Return the (x, y) coordinate for the center point of the cell that contains the specified text.  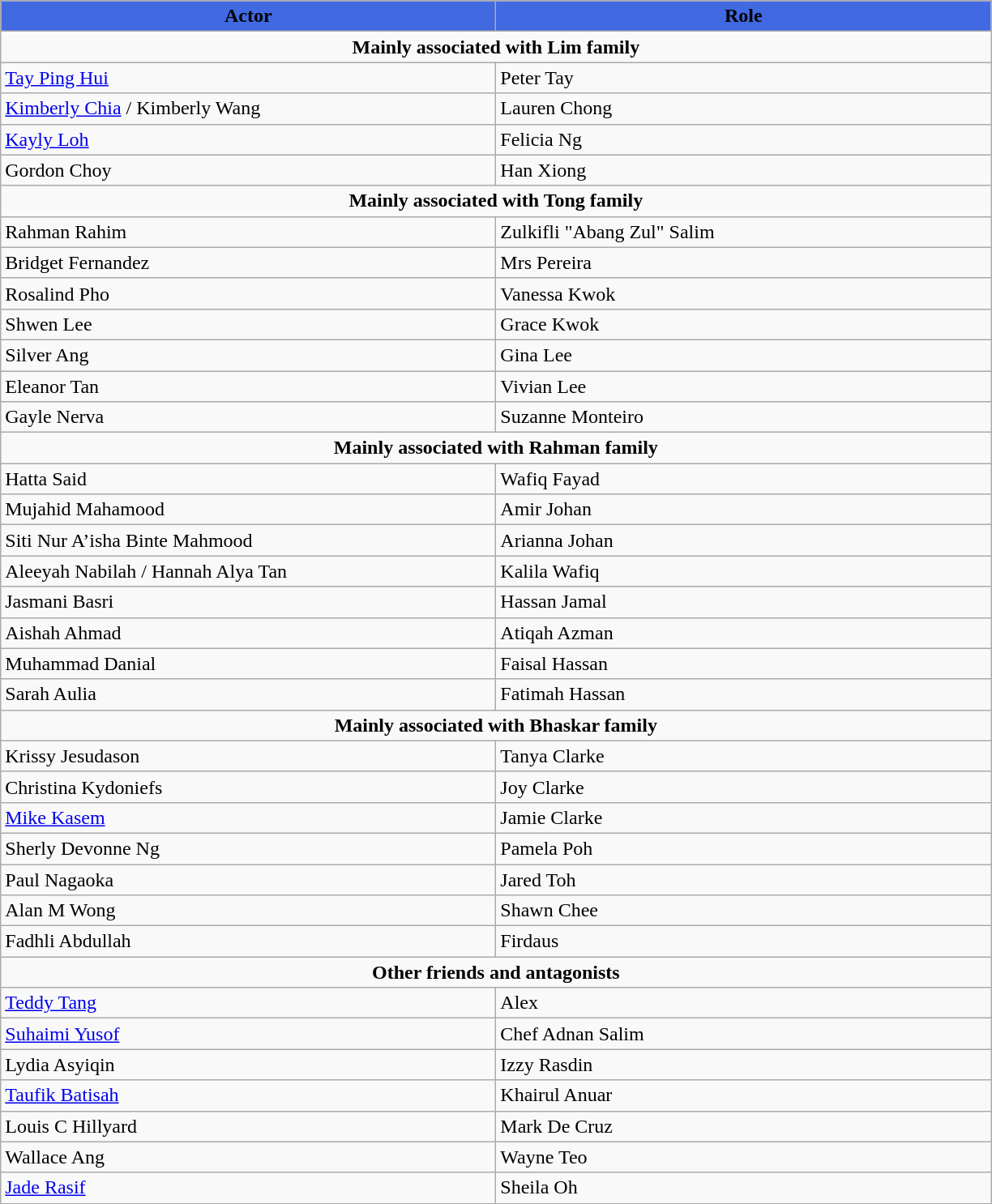
Mark De Cruz (744, 1126)
Fatimah Hassan (744, 694)
Jade Rasif (248, 1188)
Joy Clarke (744, 787)
Zulkifli "Abang Zul" Salim (744, 232)
Grace Kwok (744, 324)
Jasmani Basri (248, 602)
Taufik Batisah (248, 1095)
Sheila Oh (744, 1188)
Wayne Teo (744, 1157)
Christina Kydoniefs (248, 787)
Gayle Nerva (248, 417)
Mainly associated with Rahman family (496, 448)
Tanya Clarke (744, 756)
Aleeyah Nabilah / Hannah Alya Tan (248, 571)
Izzy Rasdin (744, 1065)
Han Xiong (744, 170)
Bridget Fernandez (248, 263)
Aishah Ahmad (248, 633)
Pamela Poh (744, 848)
Tay Ping Hui (248, 78)
Actor (248, 16)
Rahman Rahim (248, 232)
Gordon Choy (248, 170)
Jared Toh (744, 879)
Kayly Loh (248, 139)
Sherly Devonne Ng (248, 848)
Hassan Jamal (744, 602)
Amir Johan (744, 510)
Alan M Wong (248, 911)
Paul Nagaoka (248, 879)
Mainly associated with Lim family (496, 47)
Shawn Chee (744, 911)
Khairul Anuar (744, 1095)
Silver Ang (248, 355)
Arianna Johan (744, 540)
Felicia Ng (744, 139)
Vanessa Kwok (744, 293)
Kimberly Chia / Kimberly Wang (248, 109)
Firdaus (744, 941)
Mrs Pereira (744, 263)
Other friends and antagonists (496, 972)
Role (744, 16)
Lauren Chong (744, 109)
Wallace Ang (248, 1157)
Sarah Aulia (248, 694)
Mujahid Mahamood (248, 510)
Jamie Clarke (744, 818)
Mike Kasem (248, 818)
Eleanor Tan (248, 386)
Krissy Jesudason (248, 756)
Chef Adnan Salim (744, 1034)
Shwen Lee (248, 324)
Mainly associated with Tong family (496, 201)
Faisal Hassan (744, 664)
Gina Lee (744, 355)
Suzanne Monteiro (744, 417)
Alex (744, 1003)
Hatta Said (248, 479)
Siti Nur A’isha Binte Mahmood (248, 540)
Kalila Wafiq (744, 571)
Rosalind Pho (248, 293)
Teddy Tang (248, 1003)
Wafiq Fayad (744, 479)
Louis C Hillyard (248, 1126)
Peter Tay (744, 78)
Fadhli Abdullah (248, 941)
Atiqah Azman (744, 633)
Suhaimi Yusof (248, 1034)
Muhammad Danial (248, 664)
Lydia Asyiqin (248, 1065)
Mainly associated with Bhaskar family (496, 725)
Vivian Lee (744, 386)
